Find where the given text appears and provide that cell's center as [x, y] coordinate. 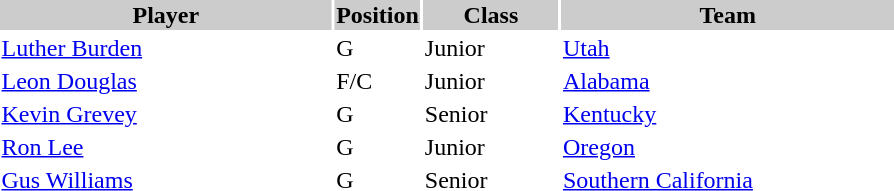
Team [728, 15]
Senior [490, 114]
Alabama [728, 81]
Player [166, 15]
Oregon [728, 147]
Leon Douglas [166, 81]
Kentucky [728, 114]
F/C [378, 81]
Luther Burden [166, 48]
Position [378, 15]
Kevin Grevey [166, 114]
Ron Lee [166, 147]
Utah [728, 48]
Class [490, 15]
